Identify which cell holds the provided text, then report its [X, Y] central coordinate. 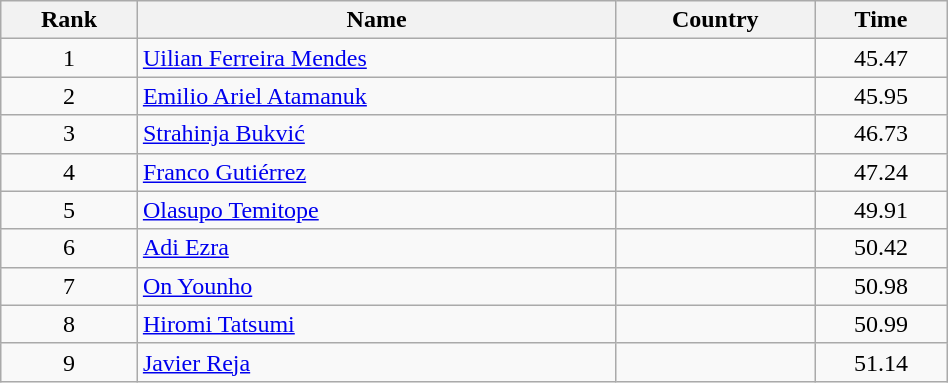
Adi Ezra [376, 248]
46.73 [881, 134]
Time [881, 20]
On Younho [376, 286]
3 [70, 134]
Uilian Ferreira Mendes [376, 58]
7 [70, 286]
Franco Gutiérrez [376, 172]
50.98 [881, 286]
1 [70, 58]
49.91 [881, 210]
Javier Reja [376, 362]
5 [70, 210]
50.99 [881, 324]
8 [70, 324]
Name [376, 20]
Hiromi Tatsumi [376, 324]
45.95 [881, 96]
9 [70, 362]
51.14 [881, 362]
47.24 [881, 172]
50.42 [881, 248]
Emilio Ariel Atamanuk [376, 96]
6 [70, 248]
4 [70, 172]
Rank [70, 20]
Strahinja Bukvić [376, 134]
Olasupo Temitope [376, 210]
45.47 [881, 58]
Country [716, 20]
2 [70, 96]
